For the text-containing cell, return its midpoint in (x, y) coordinate format. 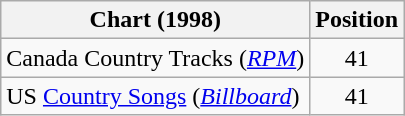
Canada Country Tracks (RPM) (156, 58)
US Country Songs (Billboard) (156, 96)
Chart (1998) (156, 20)
Position (357, 20)
